Return [x, y] of the center of cell containing provided text 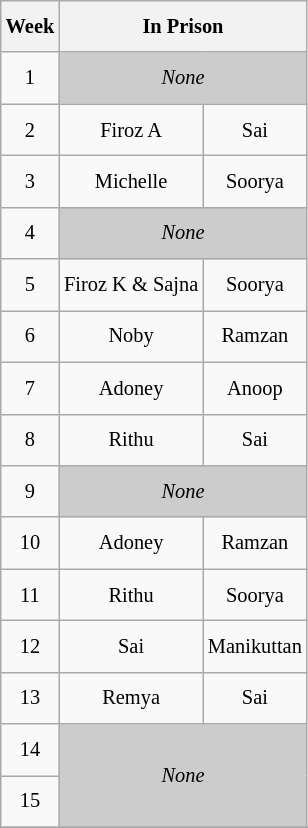
12 [30, 646]
Firoz K & Sajna [131, 285]
Firoz A [131, 130]
15 [30, 801]
4 [30, 233]
1 [30, 78]
10 [30, 543]
8 [30, 440]
14 [30, 750]
Anoop [255, 388]
In Prison [183, 26]
2 [30, 130]
9 [30, 491]
5 [30, 285]
Michelle [131, 181]
Week [30, 26]
7 [30, 388]
3 [30, 181]
11 [30, 595]
6 [30, 336]
Manikuttan [255, 646]
Remya [131, 698]
13 [30, 698]
Noby [131, 336]
